Search for the cell housing the specified text and yield its (x, y) center coordinate. 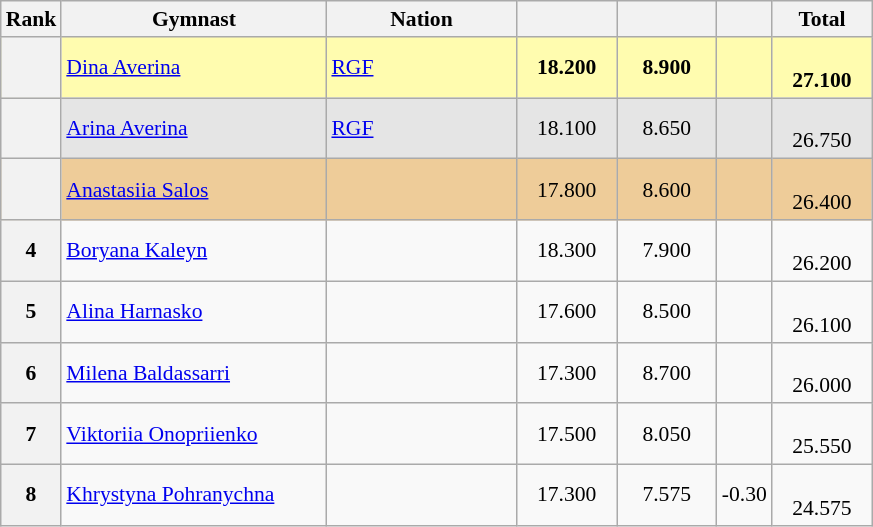
17.600 (567, 312)
17.500 (567, 434)
26.400 (822, 190)
Nation (421, 19)
8.700 (667, 372)
5 (32, 312)
8.050 (667, 434)
8.500 (667, 312)
17.800 (567, 190)
7.575 (667, 496)
Total (822, 19)
8.600 (667, 190)
Alina Harnasko (194, 312)
Khrystyna Pohranychna (194, 496)
25.550 (822, 434)
Viktoriia Onopriienko (194, 434)
Rank (32, 19)
Anastasiia Salos (194, 190)
8.900 (667, 68)
18.200 (567, 68)
26.000 (822, 372)
24.575 (822, 496)
26.750 (822, 128)
Milena Baldassarri (194, 372)
Dina Averina (194, 68)
8.650 (667, 128)
Gymnast (194, 19)
-0.30 (744, 496)
7.900 (667, 250)
7 (32, 434)
27.100 (822, 68)
Boryana Kaleyn (194, 250)
26.100 (822, 312)
Arina Averina (194, 128)
26.200 (822, 250)
6 (32, 372)
4 (32, 250)
18.100 (567, 128)
8 (32, 496)
18.300 (567, 250)
